Locate the cell with the specified text and output its (X, Y) center coordinate. 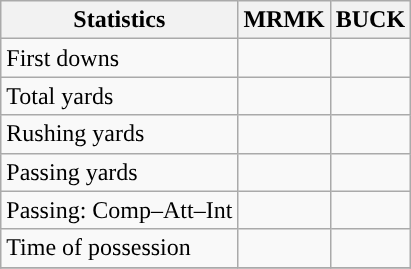
Passing: Comp–Att–Int (120, 210)
MRMK (284, 20)
Total yards (120, 96)
First downs (120, 58)
Time of possession (120, 248)
Passing yards (120, 172)
Rushing yards (120, 134)
BUCK (370, 20)
Statistics (120, 20)
